Return [X, Y] of the center of cell containing provided text 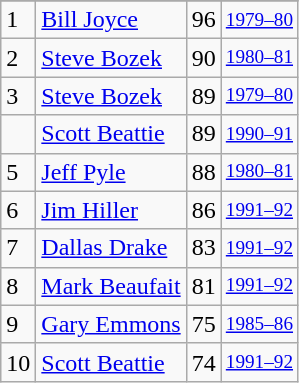
86 [204, 210]
10 [18, 362]
1 [18, 20]
5 [18, 172]
Mark Beaufait [111, 286]
Dallas Drake [111, 248]
8 [18, 286]
83 [204, 248]
2 [18, 58]
3 [18, 96]
9 [18, 324]
6 [18, 210]
81 [204, 286]
88 [204, 172]
Bill Joyce [111, 20]
75 [204, 324]
90 [204, 58]
Jim Hiller [111, 210]
1985–86 [259, 324]
7 [18, 248]
Jeff Pyle [111, 172]
Gary Emmons [111, 324]
96 [204, 20]
1990–91 [259, 134]
74 [204, 362]
